Provide the (X, Y) coordinate of the cell's center where the given text is located.  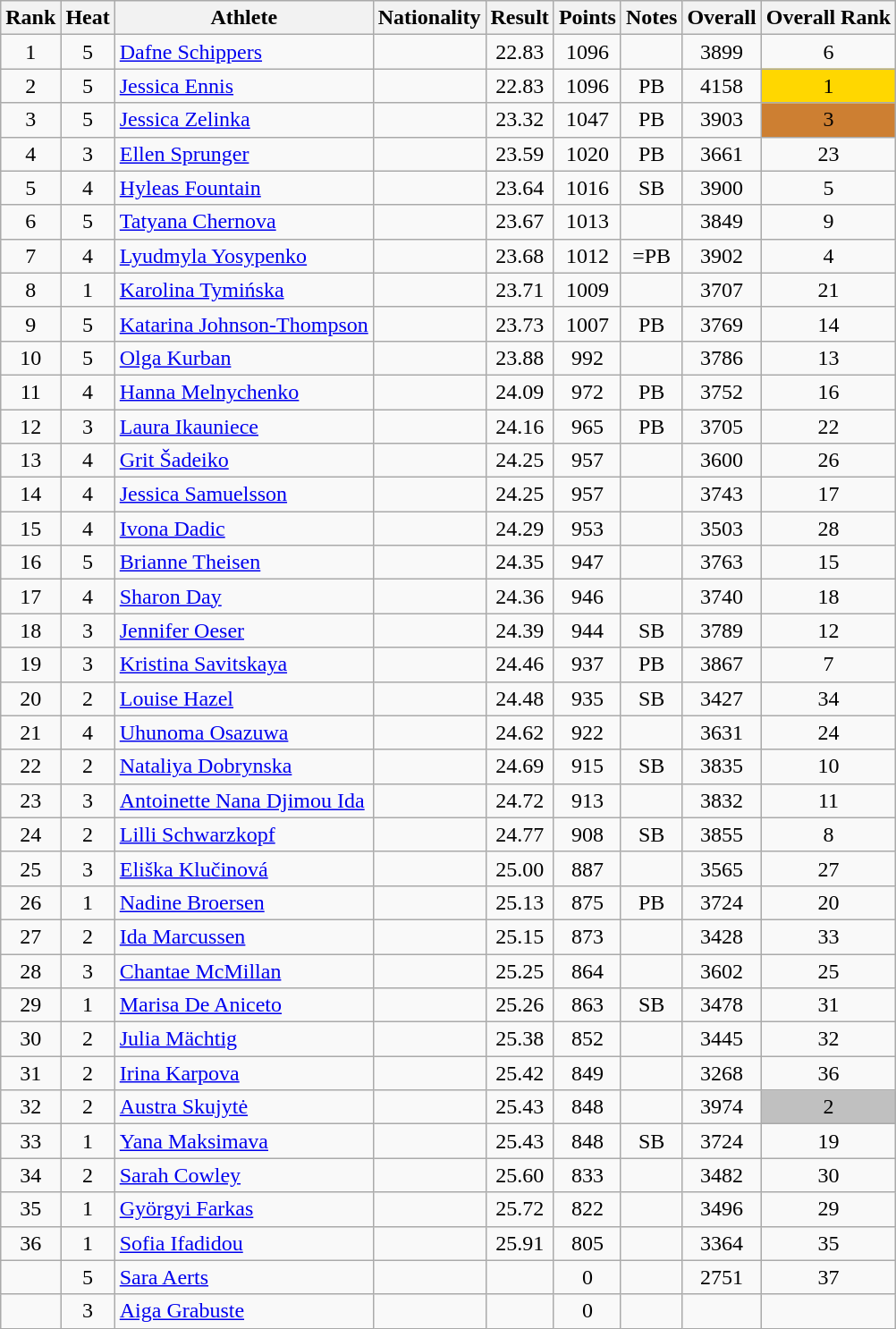
Györgyi Farkas (243, 1209)
Marisa De Aniceto (243, 1005)
25.91 (520, 1243)
3482 (722, 1175)
Overall Rank (828, 18)
1012 (587, 256)
864 (587, 970)
Kristina Savitskaya (243, 664)
23.71 (520, 290)
Uhunoma Osazuwa (243, 732)
1047 (587, 120)
3707 (722, 290)
3602 (722, 970)
Tatyana Chernova (243, 222)
3600 (722, 461)
3903 (722, 120)
Lyudmyla Yosypenko (243, 256)
3769 (722, 324)
863 (587, 1005)
875 (587, 902)
3740 (722, 597)
Sara Aerts (243, 1277)
992 (587, 358)
935 (587, 698)
3867 (722, 664)
3364 (722, 1243)
3705 (722, 427)
946 (587, 597)
3899 (722, 52)
23.88 (520, 358)
24.77 (520, 834)
849 (587, 1073)
Jessica Zelinka (243, 120)
3631 (722, 732)
24.62 (520, 732)
937 (587, 664)
Ellen Sprunger (243, 154)
Points (587, 18)
3496 (722, 1209)
24.46 (520, 664)
887 (587, 868)
25.13 (520, 902)
Sharon Day (243, 597)
Athlete (243, 18)
24.39 (520, 631)
23.68 (520, 256)
23.59 (520, 154)
25.42 (520, 1073)
3763 (722, 563)
3445 (722, 1039)
37 (828, 1277)
Chantae McMillan (243, 970)
Jennifer Oeser (243, 631)
3478 (722, 1005)
23.64 (520, 188)
3855 (722, 834)
1009 (587, 290)
965 (587, 427)
Laura Ikauniece (243, 427)
23.32 (520, 120)
1007 (587, 324)
3661 (722, 154)
1013 (587, 222)
Ida Marcussen (243, 936)
25.25 (520, 970)
852 (587, 1039)
Julia Mächtig (243, 1039)
3835 (722, 766)
Olga Kurban (243, 358)
1016 (587, 188)
Rank (30, 18)
3849 (722, 222)
24.09 (520, 392)
Ivona Dadic (243, 529)
972 (587, 392)
24.48 (520, 698)
3752 (722, 392)
3503 (722, 529)
Result (520, 18)
Nadine Broersen (243, 902)
Notes (651, 18)
Heat (88, 18)
953 (587, 529)
Brianne Theisen (243, 563)
Katarina Johnson-Thompson (243, 324)
25.15 (520, 936)
Dafne Schippers (243, 52)
3565 (722, 868)
=PB (651, 256)
Sarah Cowley (243, 1175)
Karolina Tymińska (243, 290)
Nataliya Dobrynska (243, 766)
25.00 (520, 868)
915 (587, 766)
908 (587, 834)
Irina Karpova (243, 1073)
Lilli Schwarzkopf (243, 834)
25.38 (520, 1039)
25.60 (520, 1175)
Sofia Ifadidou (243, 1243)
Overall (722, 18)
Yana Maksimava (243, 1141)
23.73 (520, 324)
822 (587, 1209)
Jessica Ennis (243, 86)
944 (587, 631)
25.72 (520, 1209)
3902 (722, 256)
913 (587, 800)
922 (587, 732)
4158 (722, 86)
Austra Skujytė (243, 1107)
Grit Šadeiko (243, 461)
3428 (722, 936)
24.36 (520, 597)
Jessica Samuelsson (243, 495)
24.72 (520, 800)
Nationality (429, 18)
24.16 (520, 427)
Hanna Melnychenko (243, 392)
3974 (722, 1107)
Aiga Grabuste (243, 1311)
3268 (722, 1073)
833 (587, 1175)
3832 (722, 800)
Louise Hazel (243, 698)
947 (587, 563)
1020 (587, 154)
23.67 (520, 222)
Antoinette Nana Djimou Ida (243, 800)
3900 (722, 188)
805 (587, 1243)
3743 (722, 495)
24.29 (520, 529)
2751 (722, 1277)
873 (587, 936)
3427 (722, 698)
3789 (722, 631)
Hyleas Fountain (243, 188)
24.35 (520, 563)
25.26 (520, 1005)
3786 (722, 358)
24.69 (520, 766)
Eliška Klučinová (243, 868)
